Determine the [x, y] coordinate at the center of the cell enclosing the given text.  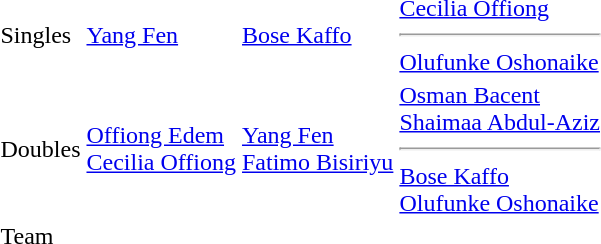
Offiong Edem Cecilia Offiong [162, 149]
Yang Fen Fatimo Bisiriyu [318, 149]
